Provide the (X, Y) coordinate of the cell's center where the given text is located.  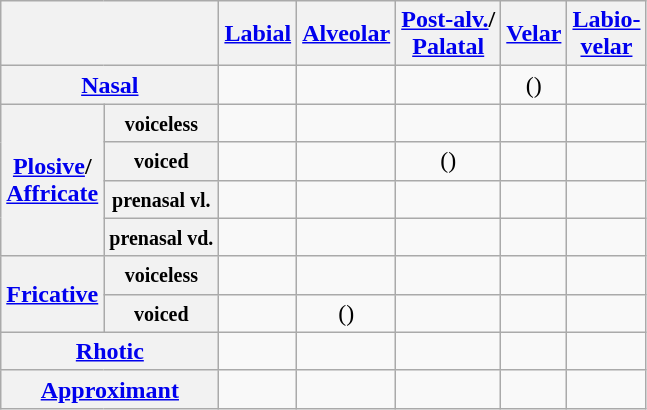
Alveolar (346, 34)
Approximant (110, 389)
Labio-velar (606, 34)
Nasal (110, 85)
Plosive/Affricate (52, 180)
Labial (258, 34)
Fricative (52, 294)
prenasal vd. (162, 237)
prenasal vl. (162, 199)
Velar (534, 34)
Post-alv./Palatal (448, 34)
Rhotic (110, 351)
